Return [x, y] of the center of cell containing provided text 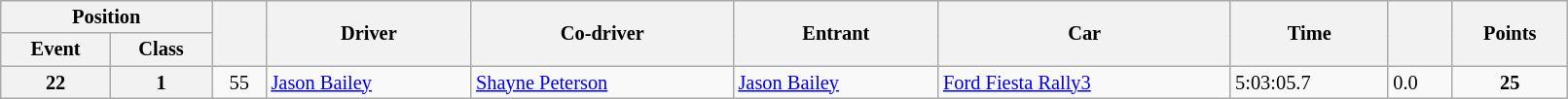
Class [161, 49]
Points [1511, 33]
Event [56, 49]
Entrant [837, 33]
Driver [370, 33]
Car [1084, 33]
55 [239, 82]
0.0 [1419, 82]
Shayne Peterson [602, 82]
Co-driver [602, 33]
Time [1309, 33]
25 [1511, 82]
1 [161, 82]
22 [56, 82]
5:03:05.7 [1309, 82]
Ford Fiesta Rally3 [1084, 82]
Position [107, 16]
